Identify which cell holds the provided text, then report its (x, y) central coordinate. 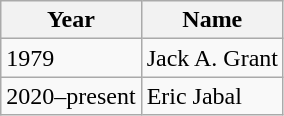
1979 (71, 58)
Name (212, 20)
Year (71, 20)
Eric Jabal (212, 96)
Jack A. Grant (212, 58)
2020–present (71, 96)
